Find where the given text appears and provide that cell's center as (X, Y) coordinate. 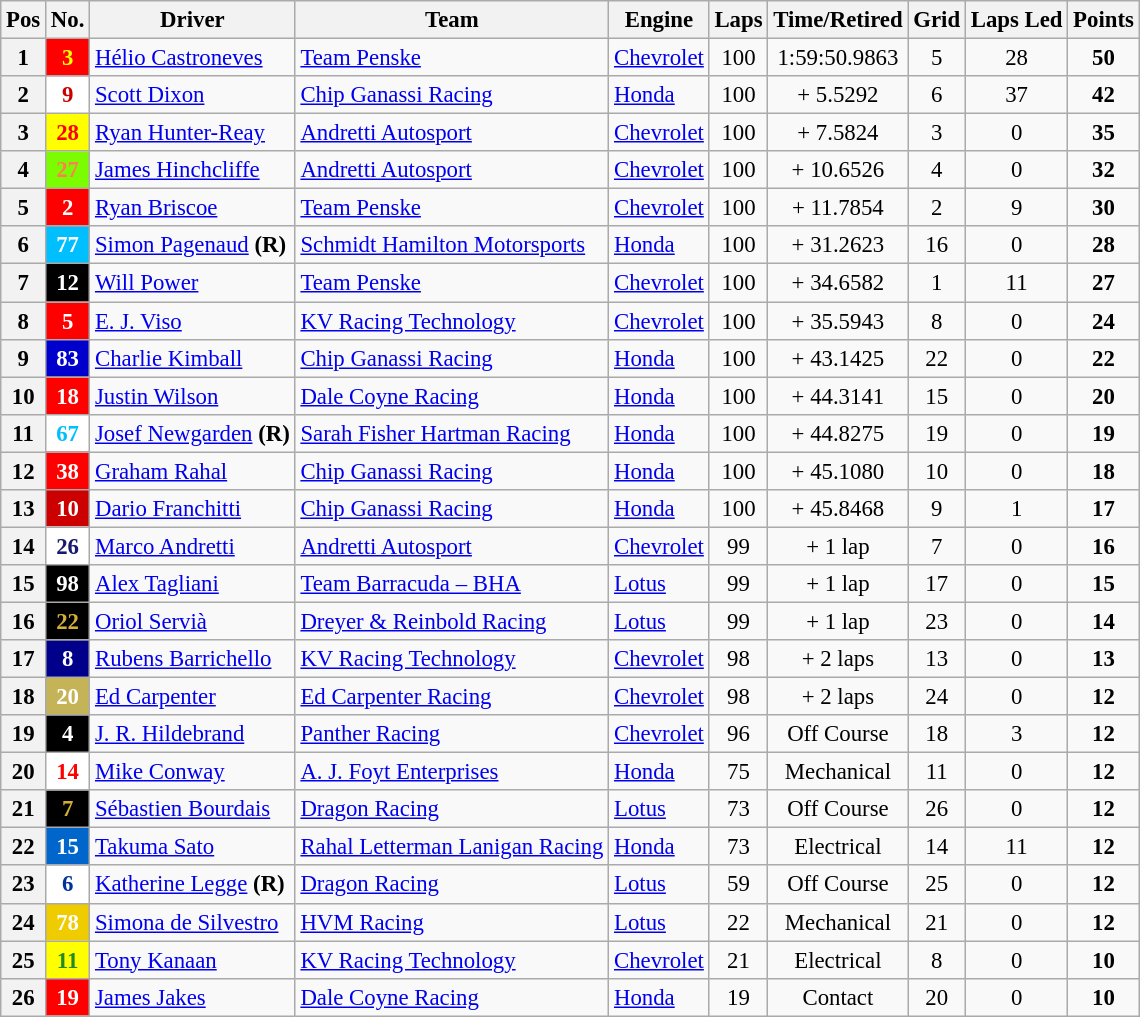
Laps (738, 20)
Ryan Briscoe (192, 208)
+ 31.2623 (838, 245)
Rahal Letterman Lanigan Racing (452, 847)
Schmidt Hamilton Motorsports (452, 245)
A. J. Foyt Enterprises (452, 772)
Driver (192, 20)
Alex Tagliani (192, 584)
Mike Conway (192, 772)
+ 7.5824 (838, 133)
Time/Retired (838, 20)
E. J. Viso (192, 321)
Ryan Hunter-Reay (192, 133)
96 (738, 734)
No. (68, 20)
Marco Andretti (192, 546)
HVM Racing (452, 922)
Dario Franchitti (192, 509)
Team (452, 20)
J. R. Hildebrand (192, 734)
32 (1104, 170)
Contact (838, 997)
James Jakes (192, 997)
+ 5.5292 (838, 95)
Sébastien Bourdais (192, 809)
+ 44.8275 (838, 433)
Katherine Legge (R) (192, 885)
Simona de Silvestro (192, 922)
Points (1104, 20)
Sarah Fisher Hartman Racing (452, 433)
38 (68, 471)
35 (1104, 133)
Oriol Servià (192, 621)
Simon Pagenaud (R) (192, 245)
Pos (24, 20)
Grid (936, 20)
Rubens Barrichello (192, 659)
Takuma Sato (192, 847)
Team Barracuda – BHA (452, 584)
+ 10.6526 (838, 170)
Dreyer & Reinbold Racing (452, 621)
James Hinchcliffe (192, 170)
+ 43.1425 (838, 358)
+ 44.3141 (838, 396)
+ 45.1080 (838, 471)
75 (738, 772)
Tony Kanaan (192, 960)
+ 45.8468 (838, 509)
59 (738, 885)
Ed Carpenter (192, 697)
78 (68, 922)
1:59:50.9863 (838, 58)
42 (1104, 95)
+ 11.7854 (838, 208)
+ 35.5943 (838, 321)
37 (1016, 95)
Josef Newgarden (R) (192, 433)
Engine (659, 20)
67 (68, 433)
Hélio Castroneves (192, 58)
Will Power (192, 283)
+ 34.6582 (838, 283)
77 (68, 245)
Scott Dixon (192, 95)
83 (68, 358)
50 (1104, 58)
Panther Racing (452, 734)
Charlie Kimball (192, 358)
Laps Led (1016, 20)
Justin Wilson (192, 396)
Graham Rahal (192, 471)
Ed Carpenter Racing (452, 697)
30 (1104, 208)
